Search for the cell housing the specified text and yield its (x, y) center coordinate. 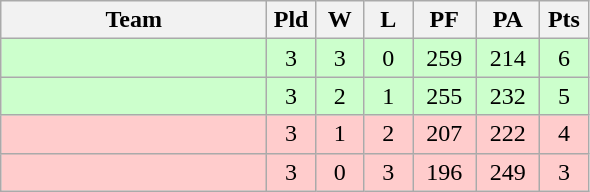
6 (564, 58)
W (340, 20)
Pts (564, 20)
232 (508, 96)
222 (508, 134)
249 (508, 172)
207 (444, 134)
L (388, 20)
4 (564, 134)
PF (444, 20)
255 (444, 96)
Pld (292, 20)
259 (444, 58)
PA (508, 20)
Team (134, 20)
214 (508, 58)
5 (564, 96)
196 (444, 172)
